For the text-containing cell, return its midpoint in (x, y) coordinate format. 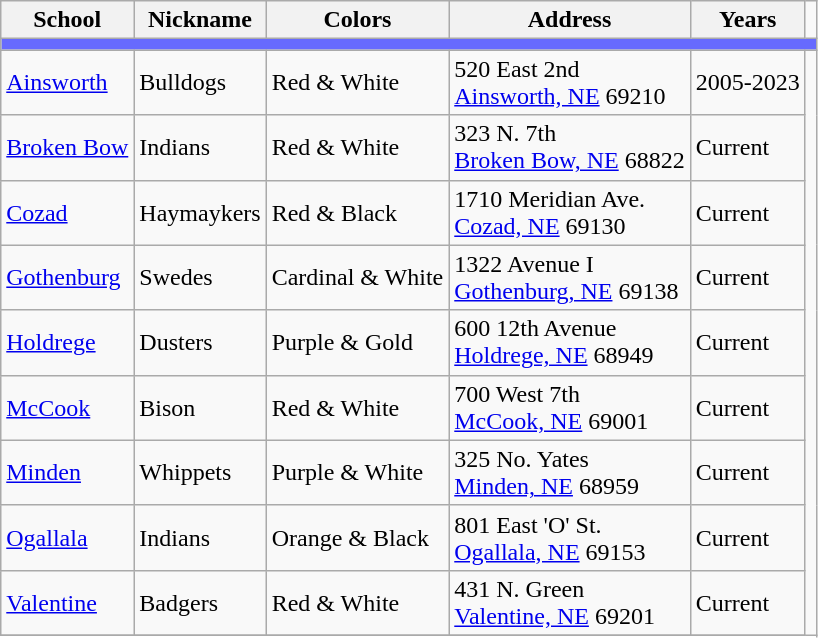
Orange & Black (358, 538)
Minden (68, 472)
Swedes (200, 278)
520 East 2ndAinsworth, NE 69210 (570, 82)
Purple & Gold (358, 342)
Nickname (200, 20)
Haymaykers (200, 212)
Ogallala (68, 538)
700 West 7thMcCook, NE 69001 (570, 408)
1710 Meridian Ave.Cozad, NE 69130 (570, 212)
Bison (200, 408)
Ainsworth (68, 82)
801 East 'O' St.Ogallala, NE 69153 (570, 538)
Red & Black (358, 212)
Colors (358, 20)
325 No. YatesMinden, NE 68959 (570, 472)
School (68, 20)
McCook (68, 408)
2005-2023 (748, 82)
Bulldogs (200, 82)
Cardinal & White (358, 278)
Cozad (68, 212)
Broken Bow (68, 148)
Valentine (68, 602)
Gothenburg (68, 278)
Badgers (200, 602)
Address (570, 20)
Dusters (200, 342)
600 12th AvenueHoldrege, NE 68949 (570, 342)
Purple & White (358, 472)
431 N. GreenValentine, NE 69201 (570, 602)
Whippets (200, 472)
Holdrege (68, 342)
Years (748, 20)
323 N. 7thBroken Bow, NE 68822 (570, 148)
1322 Avenue IGothenburg, NE 69138 (570, 278)
